Pinpoint the cell where the given text exists, returning its (X, Y) midpoint coordinate. 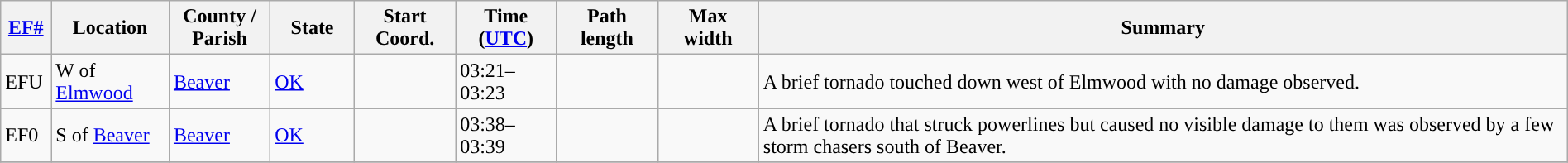
Location (111, 28)
S of Beaver (111, 136)
Max width (708, 28)
Start Coord. (404, 28)
03:21–03:23 (506, 81)
03:38–03:39 (506, 136)
A brief tornado touched down west of Elmwood with no damage observed. (1163, 81)
EFU (26, 81)
EF# (26, 28)
Path length (607, 28)
Summary (1163, 28)
EF0 (26, 136)
A brief tornado that struck powerlines but caused no visible damage to them was observed by a few storm chasers south of Beaver. (1163, 136)
Time (UTC) (506, 28)
W of Elmwood (111, 81)
State (313, 28)
County / Parish (219, 28)
